Provide the [x, y] coordinate of the cell's center where the given text is located.  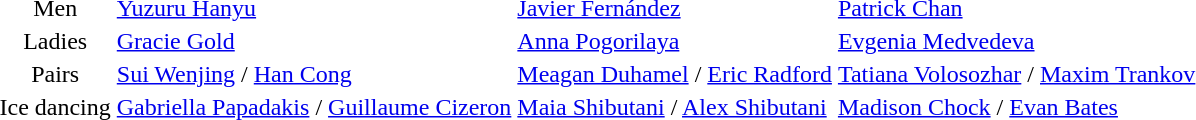
Gracie Gold [314, 41]
Evgenia Medvedeva [1016, 41]
Sui Wenjing / Han Cong [314, 74]
Tatiana Volosozhar / Maxim Trankov [1016, 74]
Anna Pogorilaya [675, 41]
Meagan Duhamel / Eric Radford [675, 74]
